For the text-containing cell, return its midpoint in [x, y] coordinate format. 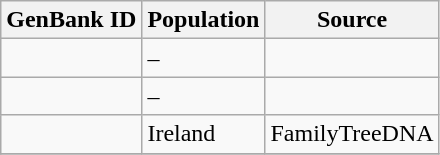
Ireland [204, 134]
Source [352, 20]
Population [204, 20]
GenBank ID [72, 20]
FamilyTreeDNA [352, 134]
